Scan for the cell matching the given text and deliver its (X, Y) coordinate at center. 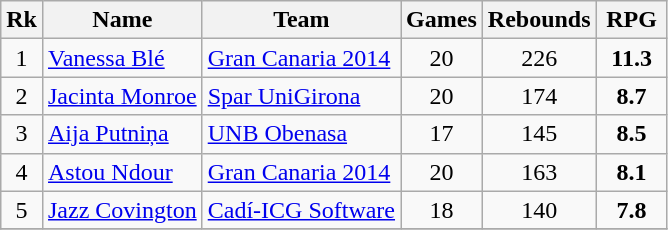
Name (122, 20)
Team (301, 20)
UNB Obenasa (301, 134)
Vanessa Blé (122, 58)
Astou Ndour (122, 172)
1 (22, 58)
Spar UniGirona (301, 96)
17 (442, 134)
8.1 (632, 172)
Cadí-ICG Software (301, 210)
11.3 (632, 58)
18 (442, 210)
226 (539, 58)
140 (539, 210)
3 (22, 134)
8.7 (632, 96)
RPG (632, 20)
Rk (22, 20)
8.5 (632, 134)
Jazz Covington (122, 210)
145 (539, 134)
163 (539, 172)
Games (442, 20)
4 (22, 172)
Jacinta Monroe (122, 96)
2 (22, 96)
7.8 (632, 210)
5 (22, 210)
174 (539, 96)
Aija Putniņa (122, 134)
Rebounds (539, 20)
